Extract the [X, Y] coordinate from the center of the cell holding the provided text.  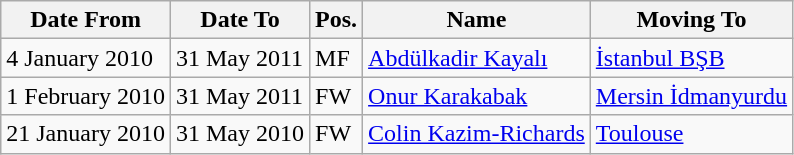
İstanbul BŞB [691, 58]
Onur Karakabak [477, 96]
31 May 2010 [240, 134]
21 January 2010 [86, 134]
Mersin İdmanyurdu [691, 96]
4 January 2010 [86, 58]
Date From [86, 20]
Toulouse [691, 134]
MF [336, 58]
Name [477, 20]
Colin Kazim-Richards [477, 134]
1 February 2010 [86, 96]
Date To [240, 20]
Moving To [691, 20]
Abdülkadir Kayalı [477, 58]
Pos. [336, 20]
